Scan for the cell matching the given text and deliver its (X, Y) coordinate at center. 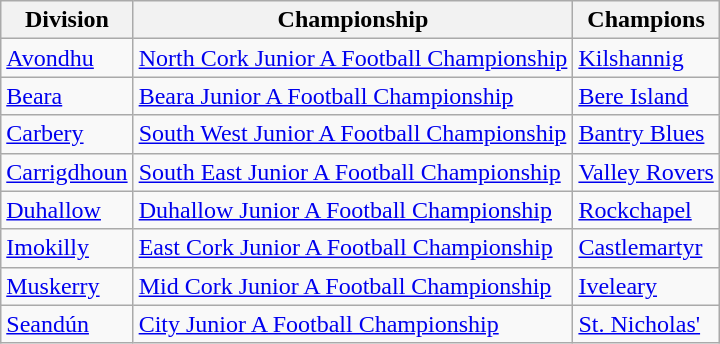
Muskerry (67, 286)
Beara (67, 96)
Carrigdhoun (67, 172)
Avondhu (67, 58)
Kilshannig (646, 58)
St. Nicholas' (646, 324)
Castlemartyr (646, 248)
Mid Cork Junior A Football Championship (353, 286)
Champions (646, 20)
Imokilly (67, 248)
Rockchapel (646, 210)
South East Junior A Football Championship (353, 172)
North Cork Junior A Football Championship (353, 58)
Duhallow (67, 210)
Division (67, 20)
Championship (353, 20)
City Junior A Football Championship (353, 324)
Valley Rovers (646, 172)
South West Junior A Football Championship (353, 134)
Carbery (67, 134)
Seandún (67, 324)
Bantry Blues (646, 134)
East Cork Junior A Football Championship (353, 248)
Bere Island (646, 96)
Beara Junior A Football Championship (353, 96)
Iveleary (646, 286)
Duhallow Junior A Football Championship (353, 210)
